Extract the [x, y] coordinate from the center of the cell holding the provided text.  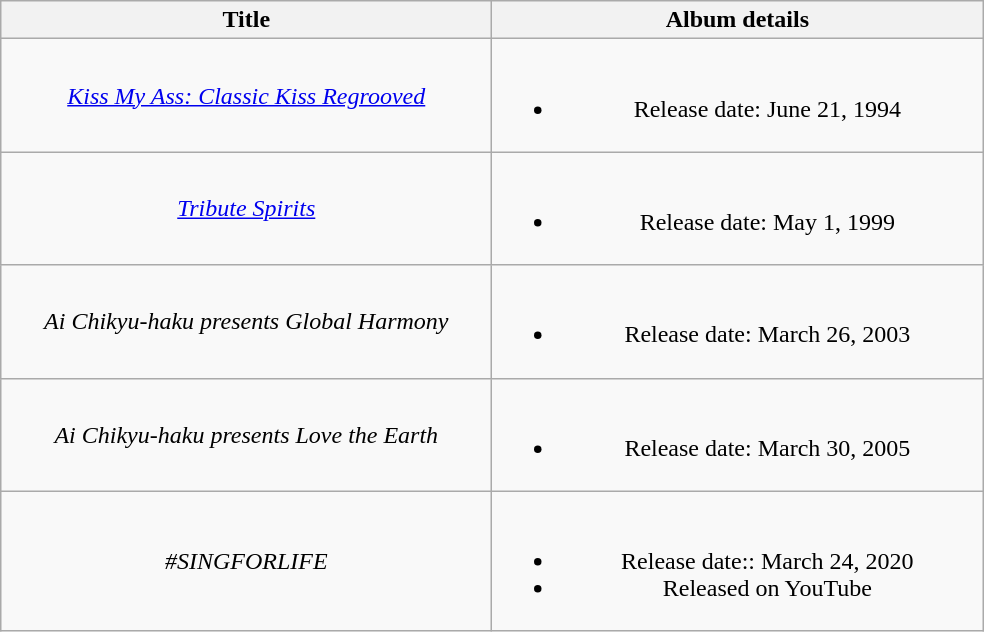
Release date: June 21, 1994 [738, 96]
Tribute Spirits [246, 208]
Release date: March 30, 2005 [738, 434]
Release date:: March 24, 2020Released on YouTube [738, 561]
Title [246, 20]
Release date: March 26, 2003 [738, 322]
#SINGFORLIFE [246, 561]
Kiss My Ass: Classic Kiss Regrooved [246, 96]
Release date: May 1, 1999 [738, 208]
Ai Chikyu-haku presents Love the Earth [246, 434]
Album details [738, 20]
Ai Chikyu-haku presents Global Harmony [246, 322]
